For the text-containing cell, return its midpoint in (X, Y) coordinate format. 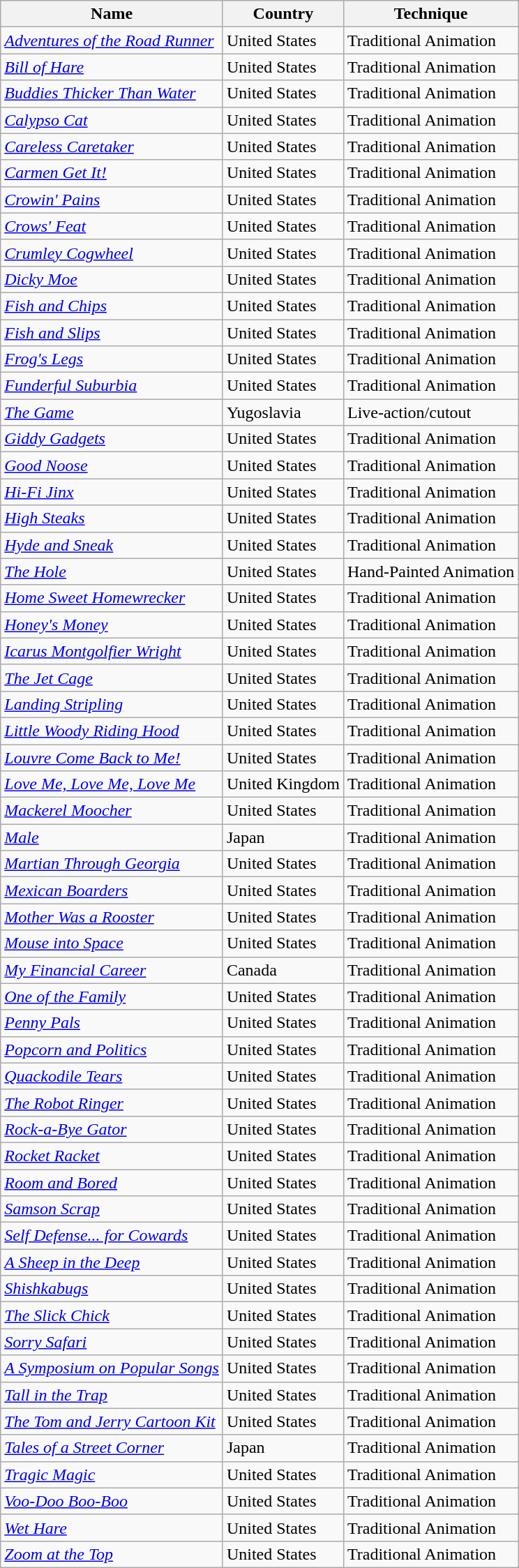
Mouse into Space (112, 943)
Calypso Cat (112, 120)
Adventures of the Road Runner (112, 40)
Tall in the Trap (112, 1395)
High Steaks (112, 518)
Room and Bored (112, 1183)
Honey's Money (112, 625)
The Hole (112, 572)
Landing Stripling (112, 704)
Bill of Hare (112, 67)
Wet Hare (112, 1528)
The Slick Chick (112, 1315)
Love Me, Love Me, Love Me (112, 784)
Careless Caretaker (112, 147)
Crows' Feat (112, 226)
United Kingdom (283, 784)
Canada (283, 970)
Male (112, 837)
Hi-Fi Jinx (112, 492)
Icarus Montgolfier Wright (112, 651)
The Jet Cage (112, 678)
Self Defense... for Cowards (112, 1236)
Crowin' Pains (112, 200)
Name (112, 14)
Popcorn and Politics (112, 1050)
Rock-a-Bye Gator (112, 1129)
Little Woody Riding Hood (112, 731)
Louvre Come Back to Me! (112, 757)
Sorry Safari (112, 1342)
Quackodile Tears (112, 1076)
Mexican Boarders (112, 890)
Crumley Cogwheel (112, 253)
Tales of a Street Corner (112, 1448)
Penny Pals (112, 1023)
A Sheep in the Deep (112, 1262)
Live-action/cutout (430, 412)
Martian Through Georgia (112, 864)
Dicky Moe (112, 279)
Carmen Get It! (112, 173)
The Tom and Jerry Cartoon Kit (112, 1421)
My Financial Career (112, 970)
Hand-Painted Animation (430, 572)
Frog's Legs (112, 359)
Country (283, 14)
Technique (430, 14)
Mackerel Moocher (112, 811)
Mother Was a Rooster (112, 917)
Funderful Suburbia (112, 386)
The Robot Ringer (112, 1103)
Yugoslavia (283, 412)
Giddy Gadgets (112, 439)
One of the Family (112, 996)
Fish and Chips (112, 306)
Shishkabugs (112, 1289)
Samson Scrap (112, 1209)
Rocket Racket (112, 1156)
Buddies Thicker Than Water (112, 94)
Tragic Magic (112, 1474)
Fish and Slips (112, 333)
A Symposium on Popular Songs (112, 1368)
Zoom at the Top (112, 1554)
Home Sweet Homewrecker (112, 598)
The Game (112, 412)
Voo-Doo Boo-Boo (112, 1501)
Good Noose (112, 465)
Hyde and Sneak (112, 545)
